Return (x, y) of the center of cell containing provided text 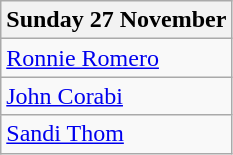
John Corabi (116, 96)
Sunday 27 November (116, 20)
Sandi Thom (116, 134)
Ronnie Romero (116, 58)
